Search for the cell housing the specified text and yield its [X, Y] center coordinate. 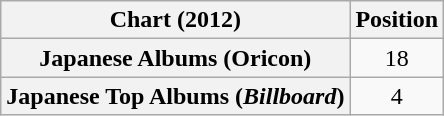
Chart (2012) [176, 20]
18 [397, 58]
Japanese Albums (Oricon) [176, 58]
Japanese Top Albums (Billboard) [176, 96]
4 [397, 96]
Position [397, 20]
